Extract the (X, Y) coordinate from the center of the cell holding the provided text.  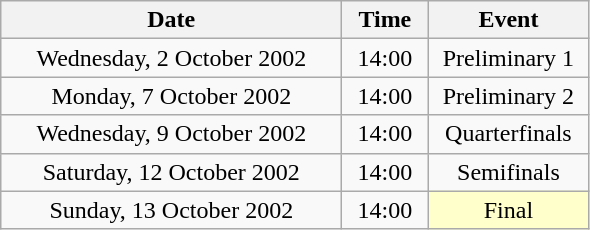
Preliminary 1 (508, 58)
Wednesday, 2 October 2002 (172, 58)
Saturday, 12 October 2002 (172, 172)
Event (508, 20)
Date (172, 20)
Quarterfinals (508, 134)
Sunday, 13 October 2002 (172, 210)
Monday, 7 October 2002 (172, 96)
Preliminary 2 (508, 96)
Wednesday, 9 October 2002 (172, 134)
Semifinals (508, 172)
Final (508, 210)
Time (385, 20)
